Search for the cell housing the specified text and yield its [X, Y] center coordinate. 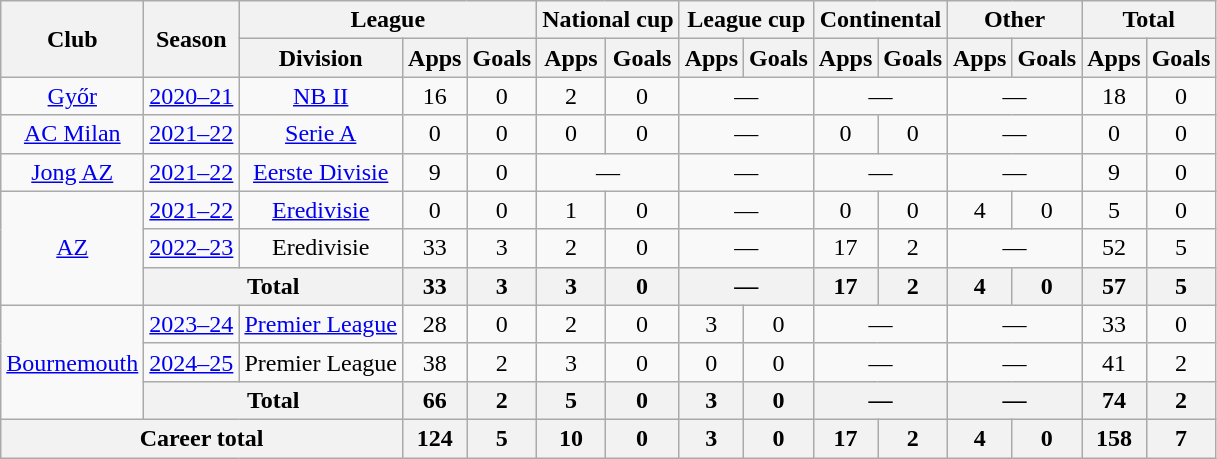
124 [435, 438]
10 [571, 438]
18 [1114, 96]
2020–21 [192, 96]
NB II [321, 96]
League cup [746, 20]
2024–25 [192, 362]
1 [571, 210]
Győr [72, 96]
2022–23 [192, 248]
2023–24 [192, 324]
Bournemouth [72, 362]
158 [1114, 438]
28 [435, 324]
16 [435, 96]
Eerste Divisie [321, 172]
41 [1114, 362]
AC Milan [72, 134]
Career total [202, 438]
74 [1114, 400]
Serie A [321, 134]
League [388, 20]
66 [435, 400]
Club [72, 39]
38 [435, 362]
Continental [880, 20]
Jong AZ [72, 172]
7 [1181, 438]
Other [1015, 20]
AZ [72, 248]
Season [192, 39]
52 [1114, 248]
Division [321, 58]
National cup [608, 20]
57 [1114, 286]
